Locate the cell with the specified text and output its [x, y] center coordinate. 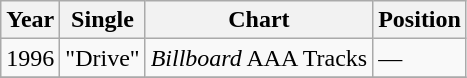
— [420, 58]
Billboard AAA Tracks [259, 58]
Position [420, 20]
1996 [30, 58]
Chart [259, 20]
Single [102, 20]
"Drive" [102, 58]
Year [30, 20]
